Pinpoint the cell where the given text exists, returning its (x, y) midpoint coordinate. 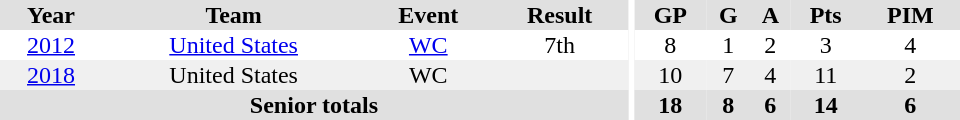
2012 (51, 45)
14 (826, 105)
1 (728, 45)
PIM (910, 15)
7 (728, 75)
GP (670, 15)
Team (234, 15)
2018 (51, 75)
18 (670, 105)
10 (670, 75)
11 (826, 75)
Event (428, 15)
Result (560, 15)
A (770, 15)
Senior totals (314, 105)
Pts (826, 15)
3 (826, 45)
G (728, 15)
7th (560, 45)
Year (51, 15)
